Identify which cell holds the provided text, then report its (x, y) central coordinate. 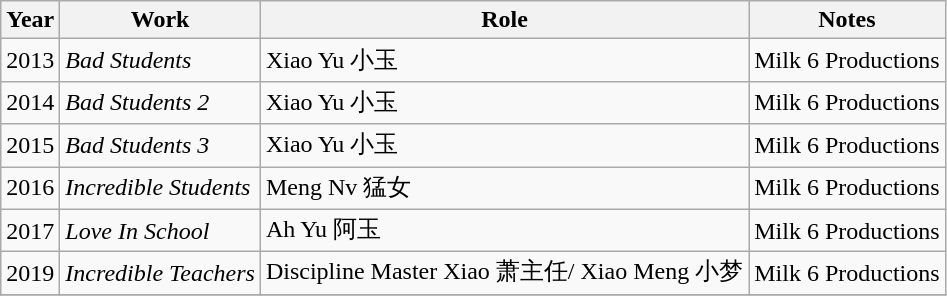
2014 (30, 102)
Discipline Master Xiao 萧主任/ Xiao Meng 小梦 (504, 274)
Meng Nv 猛女 (504, 188)
Bad Students (160, 60)
2015 (30, 146)
2016 (30, 188)
Notes (847, 20)
Role (504, 20)
Bad Students 3 (160, 146)
2013 (30, 60)
2017 (30, 230)
Bad Students 2 (160, 102)
Incredible Teachers (160, 274)
Work (160, 20)
Ah Yu 阿玉 (504, 230)
Love In School (160, 230)
Incredible Students (160, 188)
Year (30, 20)
2019 (30, 274)
